Identify which cell holds the provided text, then report its (X, Y) central coordinate. 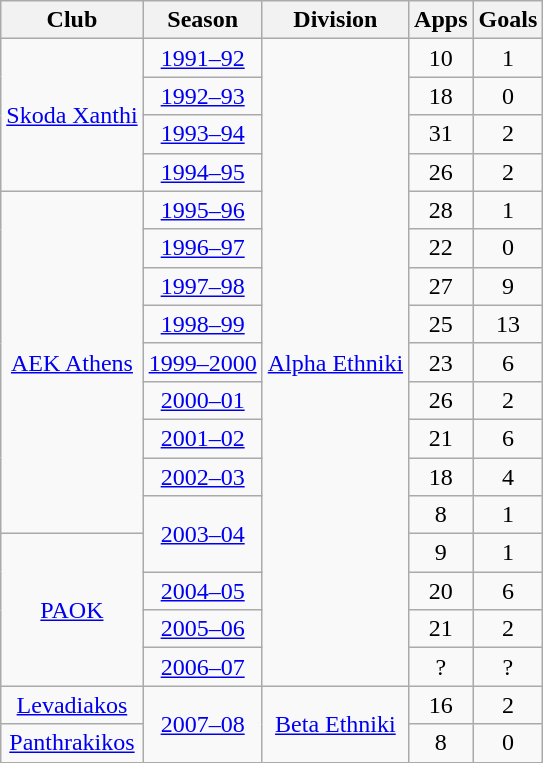
Club (72, 20)
Beta Ethniki (335, 724)
4 (508, 477)
Levadiakos (72, 705)
Panthrakikos (72, 743)
2003–04 (202, 534)
1999–2000 (202, 362)
27 (441, 286)
28 (441, 210)
1992–93 (202, 96)
16 (441, 705)
1991–92 (202, 58)
1998–99 (202, 324)
2000–01 (202, 400)
31 (441, 134)
1996–97 (202, 248)
2007–08 (202, 724)
AEK Athens (72, 362)
Skoda Xanthi (72, 115)
2002–03 (202, 477)
13 (508, 324)
20 (441, 591)
Alpha Ethniki (335, 362)
23 (441, 362)
Apps (441, 20)
1995–96 (202, 210)
2004–05 (202, 591)
1997–98 (202, 286)
2001–02 (202, 438)
2006–07 (202, 667)
Goals (508, 20)
Division (335, 20)
2005–06 (202, 629)
PAOK (72, 610)
10 (441, 58)
Season (202, 20)
1994–95 (202, 172)
25 (441, 324)
1993–94 (202, 134)
22 (441, 248)
